Scan for the cell matching the given text and deliver its (X, Y) coordinate at center. 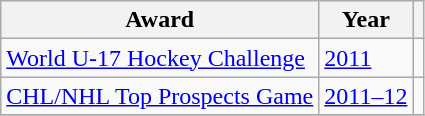
World U-17 Hockey Challenge (160, 58)
CHL/NHL Top Prospects Game (160, 96)
Award (160, 20)
2011–12 (366, 96)
2011 (366, 58)
Year (366, 20)
